Scan for the cell matching the given text and deliver its (X, Y) coordinate at center. 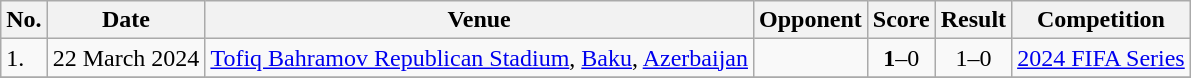
Tofiq Bahramov Republican Stadium, Baku, Azerbaijan (480, 58)
Competition (1102, 20)
Opponent (810, 20)
Venue (480, 20)
22 March 2024 (126, 58)
Score (901, 20)
No. (24, 20)
Result (973, 20)
2024 FIFA Series (1102, 58)
1. (24, 58)
Date (126, 20)
